From the cell containing the given text, extract its center point as (X, Y) coordinate. 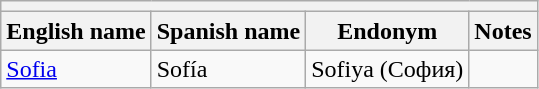
Notes (503, 31)
Endonym (388, 31)
Sofia (76, 69)
Spanish name (228, 31)
Sofía (228, 69)
Sofiya (София) (388, 69)
English name (76, 31)
